Scan for the cell matching the given text and deliver its [X, Y] coordinate at center. 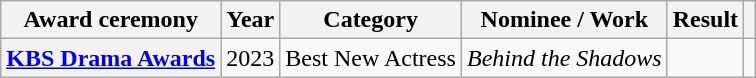
Result [705, 20]
Award ceremony [111, 20]
KBS Drama Awards [111, 58]
Year [250, 20]
2023 [250, 58]
Behind the Shadows [564, 58]
Best New Actress [371, 58]
Category [371, 20]
Nominee / Work [564, 20]
